Output the (x, y) coordinate of the center of the cell containing the given text.  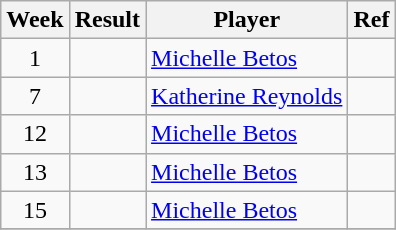
Katherine Reynolds (247, 96)
Result (107, 20)
Week (35, 20)
7 (35, 96)
13 (35, 172)
12 (35, 134)
1 (35, 58)
15 (35, 210)
Ref (372, 20)
Player (247, 20)
